Locate the cell with the specified text and output its (X, Y) center coordinate. 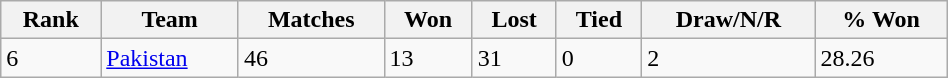
Won (428, 20)
% Won (881, 20)
0 (598, 58)
Team (170, 20)
28.26 (881, 58)
Draw/N/R (728, 20)
2 (728, 58)
6 (51, 58)
Lost (514, 20)
Pakistan (170, 58)
13 (428, 58)
46 (311, 58)
Rank (51, 20)
31 (514, 58)
Tied (598, 20)
Matches (311, 20)
